Scan for the cell matching the given text and deliver its (X, Y) coordinate at center. 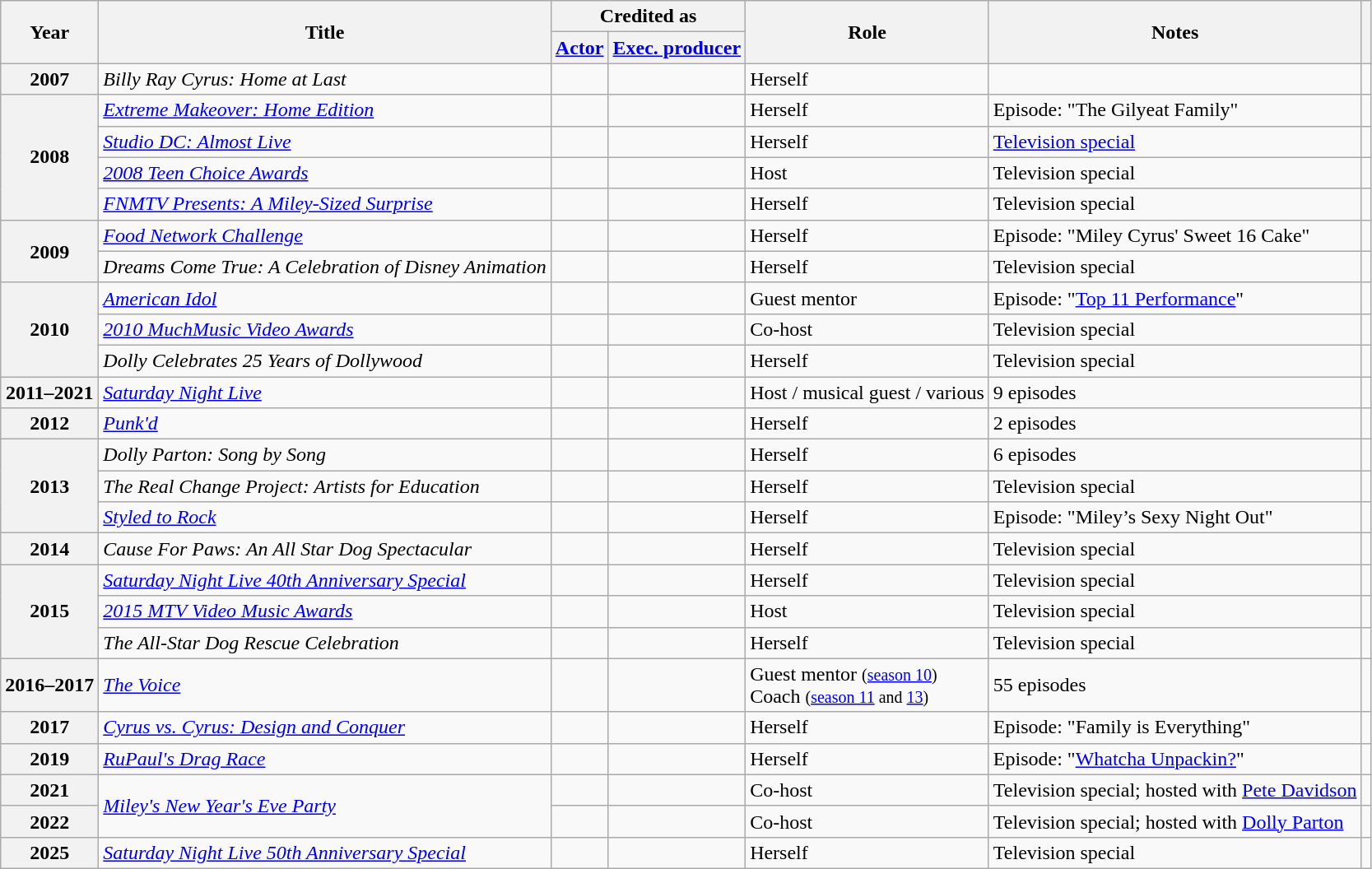
The All-Star Dog Rescue Celebration (324, 643)
American Idol (324, 298)
Credited as (648, 16)
Billy Ray Cyrus: Home at Last (324, 79)
Miley's New Year's Eve Party (324, 806)
2010 (49, 329)
Dolly Parton: Song by Song (324, 455)
Dreams Come True: A Celebration of Disney Animation (324, 267)
2021 (49, 790)
Styled to Rock (324, 518)
2011–2021 (49, 393)
2016–2017 (49, 685)
Episode: "Miley’s Sexy Night Out" (1175, 518)
The Real Change Project: Artists for Education (324, 486)
Saturday Night Live 40th Anniversary Special (324, 580)
Television special; hosted with Pete Davidson (1175, 790)
Extreme Makeover: Home Edition (324, 110)
Notes (1175, 32)
Saturday Night Live (324, 393)
Punk'd (324, 424)
Year (49, 32)
Exec. producer (677, 48)
Title (324, 32)
Guest mentor (867, 298)
Saturday Night Live 50th Anniversary Special (324, 853)
Guest mentor (season 10)Coach (season 11 and 13) (867, 685)
Episode: "Top 11 Performance" (1175, 298)
2 episodes (1175, 424)
Role (867, 32)
Food Network Challenge (324, 235)
2025 (49, 853)
Episode: "Miley Cyrus' Sweet 16 Cake" (1175, 235)
Dolly Celebrates 25 Years of Dollywood (324, 360)
2008 (49, 157)
The Voice (324, 685)
2009 (49, 251)
55 episodes (1175, 685)
2017 (49, 727)
2010 MuchMusic Video Awards (324, 329)
2015 MTV Video Music Awards (324, 611)
Studio DC: Almost Live (324, 142)
9 episodes (1175, 393)
RuPaul's Drag Race (324, 759)
Cyrus vs. Cyrus: Design and Conquer (324, 727)
Host / musical guest / various (867, 393)
Television special; hosted with Dolly Parton (1175, 821)
2008 Teen Choice Awards (324, 173)
Episode: "Whatcha Unpackin?" (1175, 759)
2015 (49, 611)
Episode: "The Gilyeat Family" (1175, 110)
FNMTV Presents: A Miley-Sized Surprise (324, 204)
Episode: "Family is Everything" (1175, 727)
Actor (579, 48)
2007 (49, 79)
2019 (49, 759)
2013 (49, 486)
2012 (49, 424)
2014 (49, 549)
2022 (49, 821)
Cause For Paws: An All Star Dog Spectacular (324, 549)
6 episodes (1175, 455)
